Provide the [x, y] coordinate of the cell's center where the given text is located.  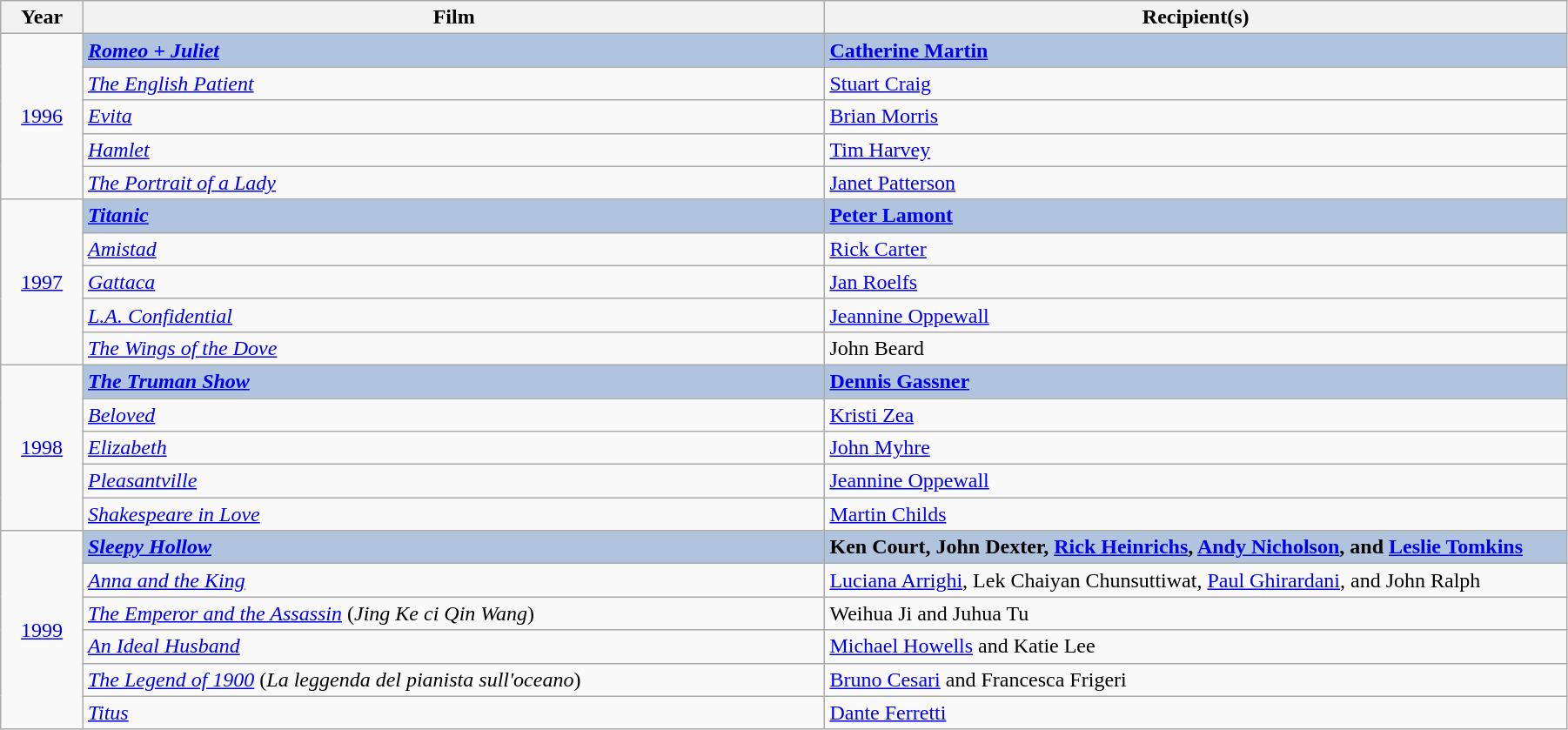
Peter Lamont [1196, 216]
Anna and the King [453, 580]
1997 [42, 282]
1999 [42, 630]
Shakespeare in Love [453, 514]
Kristi Zea [1196, 415]
Film [453, 17]
John Beard [1196, 348]
Recipient(s) [1196, 17]
Hamlet [453, 150]
Rick Carter [1196, 249]
The Wings of the Dove [453, 348]
1996 [42, 117]
Titanic [453, 216]
John Myhre [1196, 448]
Romeo + Juliet [453, 50]
Martin Childs [1196, 514]
Dante Ferretti [1196, 713]
Evita [453, 117]
The Portrait of a Lady [453, 183]
The English Patient [453, 84]
The Emperor and the Assassin (Jing Ke ci Qin Wang) [453, 613]
Gattaca [453, 282]
Catherine Martin [1196, 50]
Ken Court, John Dexter, Rick Heinrichs, Andy Nicholson, and Leslie Tomkins [1196, 547]
Michael Howells and Katie Lee [1196, 646]
Elizabeth [453, 448]
Sleepy Hollow [453, 547]
Brian Morris [1196, 117]
Pleasantville [453, 481]
Beloved [453, 415]
Dennis Gassner [1196, 381]
Titus [453, 713]
The Legend of 1900 (La leggenda del pianista sull'oceano) [453, 680]
Jan Roelfs [1196, 282]
Bruno Cesari and Francesca Frigeri [1196, 680]
Amistad [453, 249]
Stuart Craig [1196, 84]
L.A. Confidential [453, 315]
The Truman Show [453, 381]
Janet Patterson [1196, 183]
An Ideal Husband [453, 646]
Luciana Arrighi, Lek Chaiyan Chunsuttiwat, Paul Ghirardani, and John Ralph [1196, 580]
Year [42, 17]
1998 [42, 447]
Tim Harvey [1196, 150]
Weihua Ji and Juhua Tu [1196, 613]
